From the cell containing the given text, extract its center point as (x, y) coordinate. 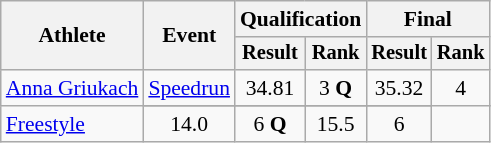
4 (461, 88)
3 Q (336, 88)
35.32 (399, 88)
34.81 (270, 88)
Athlete (72, 36)
Speedrun (189, 88)
Qualification (300, 19)
6 (399, 124)
Anna Griukach (72, 88)
14.0 (189, 124)
6 Q (270, 124)
Freestyle (72, 124)
15.5 (336, 124)
Event (189, 36)
Final (428, 19)
